Determine the [x, y] coordinate at the center of the cell enclosing the given text.  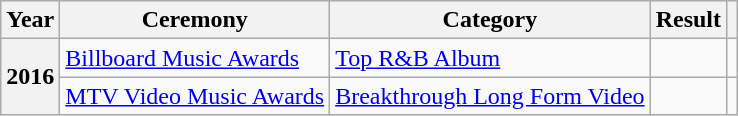
Year [30, 20]
Top R&B Album [490, 58]
Result [688, 20]
Ceremony [195, 20]
Breakthrough Long Form Video [490, 96]
Billboard Music Awards [195, 58]
MTV Video Music Awards [195, 96]
2016 [30, 77]
Category [490, 20]
